Search for the cell housing the specified text and yield its (x, y) center coordinate. 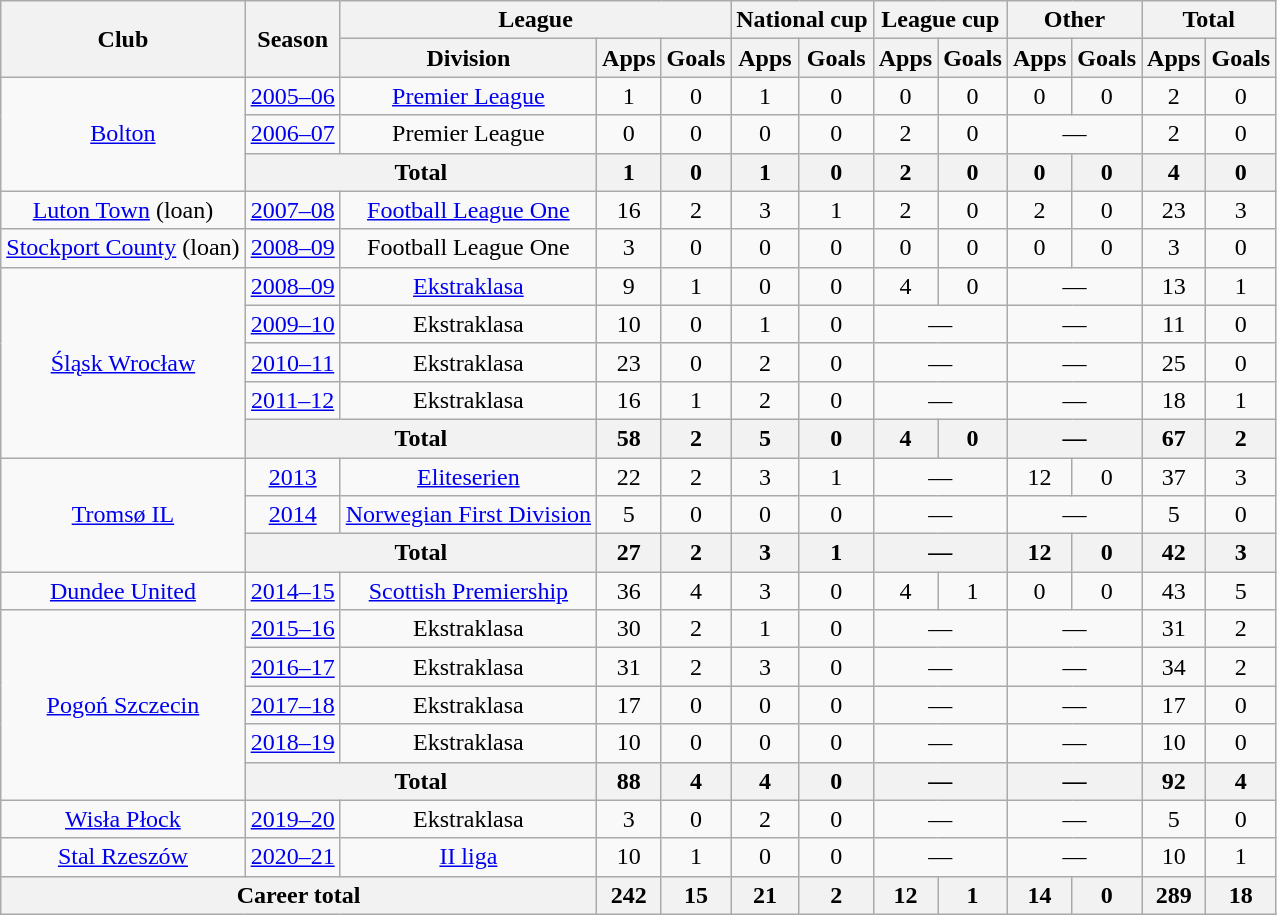
15 (696, 895)
Eliteserien (468, 477)
Tromsø IL (123, 515)
Other (1074, 20)
2010–11 (292, 362)
22 (629, 477)
25 (1174, 362)
2011–12 (292, 400)
14 (1039, 895)
43 (1174, 591)
Wisła Płock (123, 819)
2018–19 (292, 743)
Luton Town (loan) (123, 210)
2020–21 (292, 857)
2005–06 (292, 96)
88 (629, 781)
League cup (940, 20)
27 (629, 553)
Norwegian First Division (468, 515)
Bolton (123, 134)
13 (1174, 286)
9 (629, 286)
30 (629, 629)
92 (1174, 781)
2007–08 (292, 210)
36 (629, 591)
2009–10 (292, 324)
58 (629, 438)
34 (1174, 667)
2013 (292, 477)
37 (1174, 477)
42 (1174, 553)
II liga (468, 857)
Career total (299, 895)
Club (123, 39)
Pogoń Szczecin (123, 705)
2016–17 (292, 667)
67 (1174, 438)
Śląsk Wrocław (123, 362)
Season (292, 39)
Dundee United (123, 591)
2014–15 (292, 591)
Division (468, 58)
11 (1174, 324)
Scottish Premiership (468, 591)
2019–20 (292, 819)
Stal Rzeszów (123, 857)
National cup (802, 20)
Stockport County (loan) (123, 248)
2015–16 (292, 629)
242 (629, 895)
289 (1174, 895)
2017–18 (292, 705)
2014 (292, 515)
21 (765, 895)
League (536, 20)
2006–07 (292, 134)
